From the cell containing the given text, extract its center point as (X, Y) coordinate. 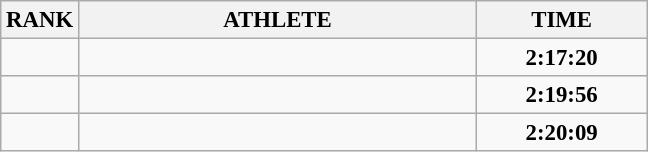
2:20:09 (562, 133)
2:17:20 (562, 58)
RANK (40, 20)
ATHLETE (277, 20)
2:19:56 (562, 95)
TIME (562, 20)
